Scan for the cell matching the given text and deliver its (x, y) coordinate at center. 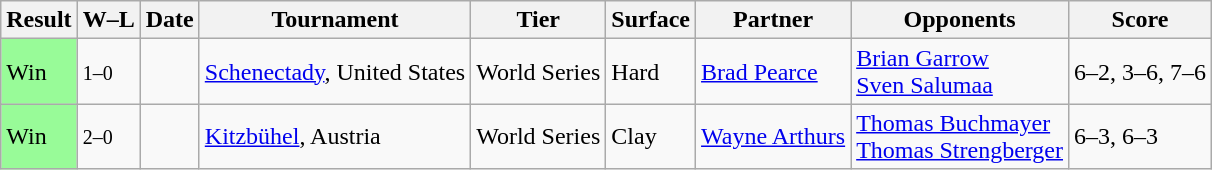
Kitzbühel, Austria (334, 136)
Score (1140, 20)
Thomas Buchmayer Thomas Strengberger (960, 136)
Result (39, 20)
Date (170, 20)
Tournament (334, 20)
Brian Garrow Sven Salumaa (960, 72)
Hard (651, 72)
Tier (538, 20)
6–2, 3–6, 7–6 (1140, 72)
6–3, 6–3 (1140, 136)
Surface (651, 20)
2–0 (108, 136)
1–0 (108, 72)
W–L (108, 20)
Clay (651, 136)
Partner (774, 20)
Schenectady, United States (334, 72)
Wayne Arthurs (774, 136)
Brad Pearce (774, 72)
Opponents (960, 20)
